Detect which cell encompasses the target text, then output its (x, y) center coordinate. 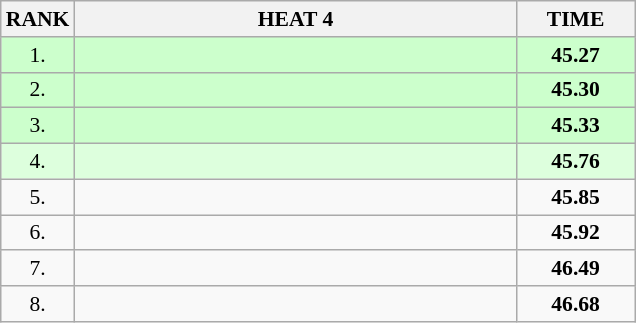
46.49 (576, 269)
45.76 (576, 162)
46.68 (576, 304)
1. (38, 55)
8. (38, 304)
5. (38, 197)
45.92 (576, 233)
TIME (576, 19)
45.27 (576, 55)
RANK (38, 19)
4. (38, 162)
HEAT 4 (295, 19)
2. (38, 90)
45.30 (576, 90)
7. (38, 269)
45.85 (576, 197)
45.33 (576, 126)
6. (38, 233)
3. (38, 126)
